Detect which cell encompasses the target text, then output its [x, y] center coordinate. 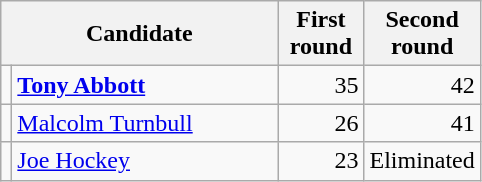
23 [321, 161]
35 [321, 85]
42 [422, 85]
Malcolm Turnbull [145, 123]
Joe Hockey [145, 161]
Tony Abbott [145, 85]
26 [321, 123]
Candidate [140, 34]
41 [422, 123]
Eliminated [422, 161]
Second round [422, 34]
First round [321, 34]
